Pinpoint the cell where the given text exists, returning its (X, Y) midpoint coordinate. 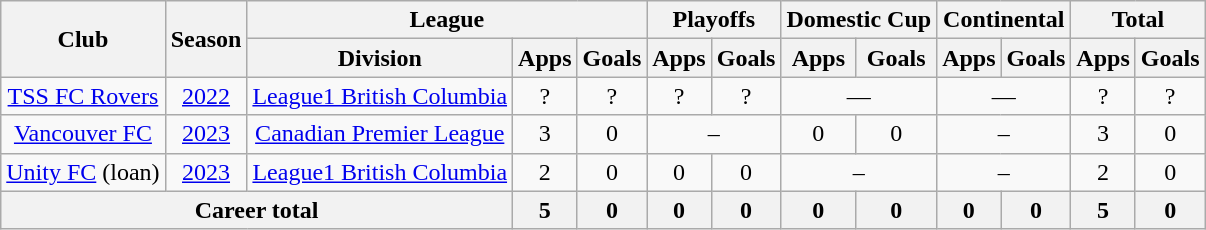
Continental (1004, 20)
Career total (257, 210)
Playoffs (714, 20)
Canadian Premier League (380, 134)
Domestic Cup (859, 20)
Unity FC (loan) (83, 172)
Vancouver FC (83, 134)
Season (206, 39)
Total (1138, 20)
2022 (206, 96)
League (447, 20)
TSS FC Rovers (83, 96)
Club (83, 39)
Division (380, 58)
